Capture the cell that displays the provided text and extract its [X, Y] central coordinate. 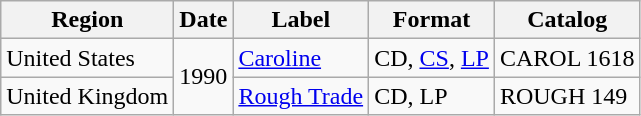
Catalog [567, 20]
CD, CS, LP [432, 58]
Rough Trade [301, 96]
CAROL 1618 [567, 58]
Caroline [301, 58]
United States [88, 58]
Format [432, 20]
Label [301, 20]
1990 [204, 77]
United Kingdom [88, 96]
Region [88, 20]
CD, LP [432, 96]
Date [204, 20]
ROUGH 149 [567, 96]
